Return the [X, Y] coordinate for the center point of the cell that contains the specified text.  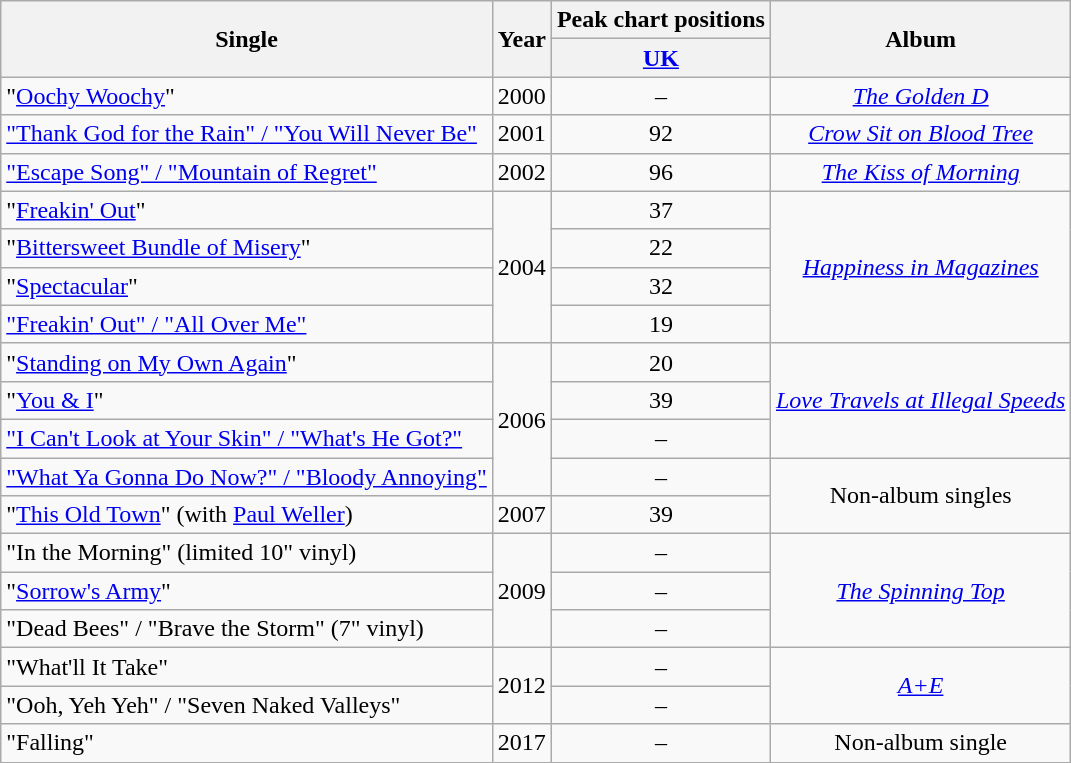
UK [660, 58]
"Thank God for the Rain" / "You Will Never Be" [247, 134]
Non-album singles [920, 496]
2006 [522, 419]
"Falling" [247, 743]
A+E [920, 686]
The Spinning Top [920, 591]
"This Old Town" (with Paul Weller) [247, 515]
"Sorrow's Army" [247, 591]
2002 [522, 172]
Single [247, 39]
"Standing on My Own Again" [247, 362]
20 [660, 362]
"You & I" [247, 400]
2017 [522, 743]
2009 [522, 591]
The Golden D [920, 96]
2000 [522, 96]
96 [660, 172]
"Dead Bees" / "Brave the Storm" (7" vinyl) [247, 629]
22 [660, 248]
"In the Morning" (limited 10" vinyl) [247, 553]
2012 [522, 686]
37 [660, 210]
19 [660, 324]
92 [660, 134]
Non-album single [920, 743]
2001 [522, 134]
Year [522, 39]
The Kiss of Morning [920, 172]
Love Travels at Illegal Speeds [920, 400]
"What'll It Take" [247, 667]
32 [660, 286]
"What Ya Gonna Do Now?" / "Bloody Annoying" [247, 477]
"I Can't Look at Your Skin" / "What's He Got?" [247, 438]
"Spectacular" [247, 286]
Crow Sit on Blood Tree [920, 134]
2007 [522, 515]
"Freakin' Out" / "All Over Me" [247, 324]
"Escape Song" / "Mountain of Regret" [247, 172]
"Freakin' Out" [247, 210]
2004 [522, 267]
"Ooh, Yeh Yeh" / "Seven Naked Valleys" [247, 705]
Happiness in Magazines [920, 267]
"Bittersweet Bundle of Misery" [247, 248]
"Oochy Woochy" [247, 96]
Peak chart positions [660, 20]
Album [920, 39]
